Pinpoint the cell where the given text exists, returning its [x, y] midpoint coordinate. 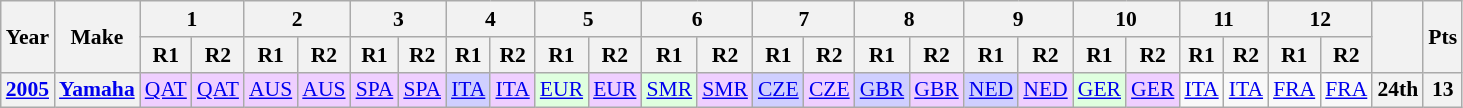
7 [804, 19]
1 [192, 19]
12 [1320, 19]
10 [1126, 19]
4 [490, 19]
13 [1442, 90]
5 [588, 19]
6 [696, 19]
24th [1398, 90]
Yamaha [97, 90]
8 [910, 19]
Pts [1442, 36]
Year [28, 36]
11 [1224, 19]
2005 [28, 90]
9 [1018, 19]
2 [298, 19]
3 [398, 19]
Make [97, 36]
